Detect which cell encompasses the target text, then output its (x, y) center coordinate. 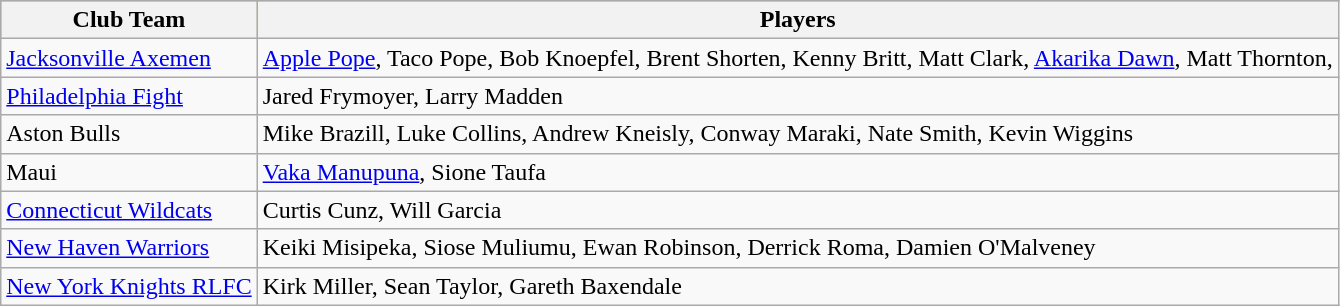
New Haven Warriors (129, 248)
Philadelphia Fight (129, 96)
Jacksonville Axemen (129, 58)
Maui (129, 172)
Curtis Cunz, Will Garcia (798, 210)
Kirk Miller, Sean Taylor, Gareth Baxendale (798, 286)
Vaka Manupuna, Sione Taufa (798, 172)
Apple Pope, Taco Pope, Bob Knoepfel, Brent Shorten, Kenny Britt, Matt Clark, Akarika Dawn, Matt Thornton, (798, 58)
New York Knights RLFC (129, 286)
Mike Brazill, Luke Collins, Andrew Kneisly, Conway Maraki, Nate Smith, Kevin Wiggins (798, 134)
Keiki Misipeka, Siose Muliumu, Ewan Robinson, Derrick Roma, Damien O'Malveney (798, 248)
Club Team (129, 20)
Players (798, 20)
Jared Frymoyer, Larry Madden (798, 96)
Connecticut Wildcats (129, 210)
Aston Bulls (129, 134)
